Search for the cell housing the specified text and yield its (x, y) center coordinate. 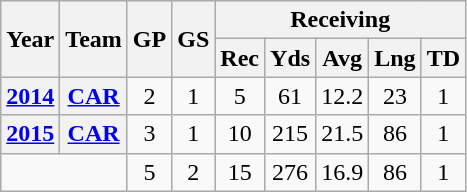
12.2 (342, 96)
GS (194, 39)
Yds (290, 58)
Lng (395, 58)
GP (149, 39)
Rec (240, 58)
61 (290, 96)
Year (30, 39)
16.9 (342, 172)
TD (443, 58)
276 (290, 172)
2015 (30, 134)
15 (240, 172)
2014 (30, 96)
Team (94, 39)
10 (240, 134)
23 (395, 96)
Avg (342, 58)
215 (290, 134)
21.5 (342, 134)
3 (149, 134)
Receiving (340, 20)
